Detect which cell encompasses the target text, then output its [X, Y] center coordinate. 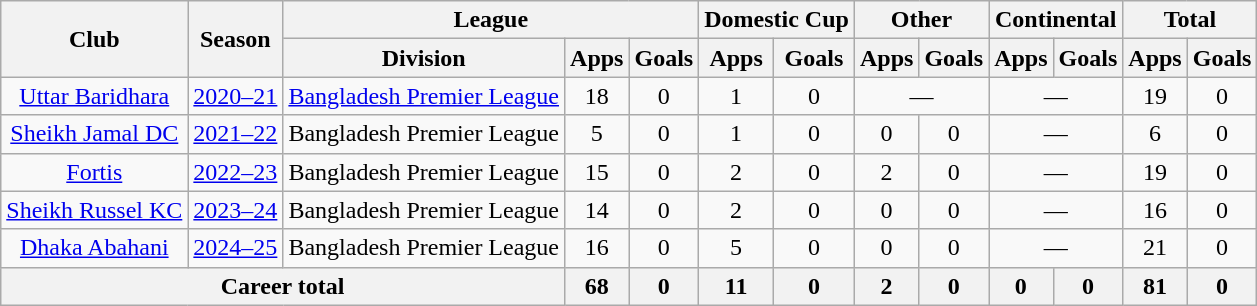
Sheikh Jamal DC [94, 134]
Dhaka Abahani [94, 248]
Other [921, 20]
Club [94, 39]
Division [424, 58]
18 [597, 96]
League [491, 20]
11 [736, 286]
68 [597, 286]
2024–25 [236, 248]
2020–21 [236, 96]
Domestic Cup [777, 20]
21 [1155, 248]
81 [1155, 286]
14 [597, 210]
Continental [1056, 20]
Career total [283, 286]
2023–24 [236, 210]
2022–23 [236, 172]
2021–22 [236, 134]
Uttar Baridhara [94, 96]
Sheikh Russel KC [94, 210]
Fortis [94, 172]
Total [1190, 20]
Season [236, 39]
15 [597, 172]
6 [1155, 134]
